Output the (x, y) coordinate of the center of the cell containing the given text.  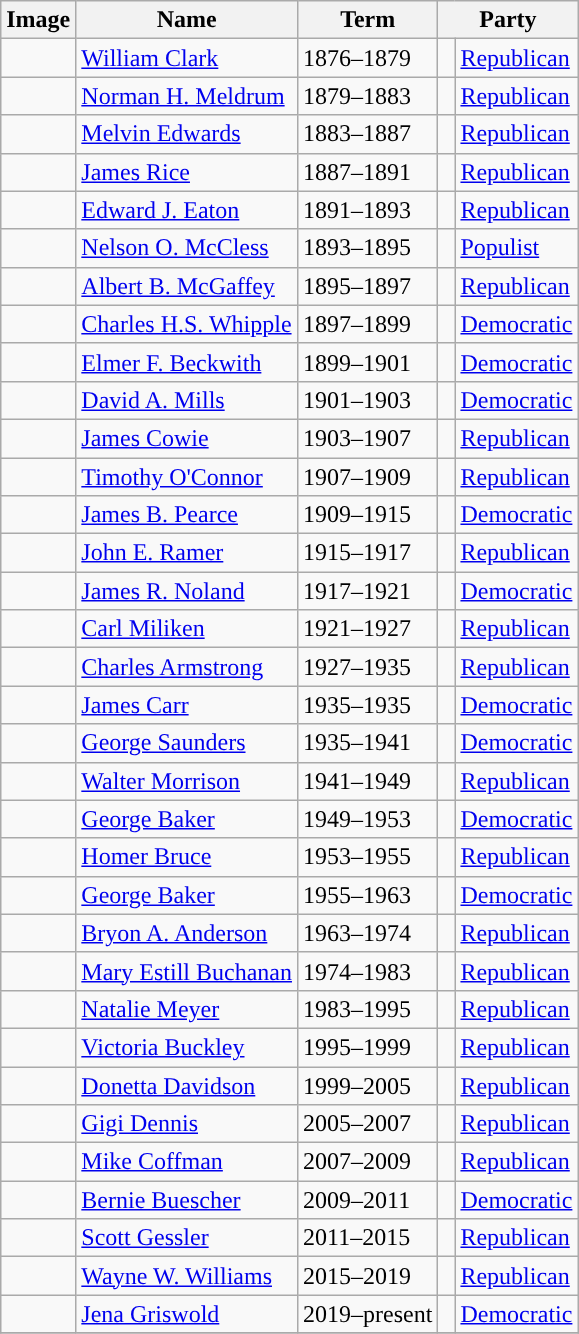
James Cowie (187, 438)
1903–1907 (367, 438)
2007–2009 (367, 1162)
1893–1895 (367, 248)
Homer Bruce (187, 857)
Albert B. McGaffey (187, 286)
Mike Coffman (187, 1162)
1941–1949 (367, 781)
Party (508, 20)
Bernie Buescher (187, 1200)
Wayne W. Williams (187, 1276)
James Carr (187, 705)
James B. Pearce (187, 515)
Image (38, 20)
David A. Mills (187, 400)
Charles H.S. Whipple (187, 324)
1995–1999 (367, 1047)
William Clark (187, 58)
Walter Morrison (187, 781)
1895–1897 (367, 286)
1897–1899 (367, 324)
James Rice (187, 172)
Scott Gessler (187, 1238)
1921–1927 (367, 629)
Natalie Meyer (187, 1009)
Elmer F. Beckwith (187, 362)
1953–1955 (367, 857)
Melvin Edwards (187, 134)
James R. Noland (187, 591)
George Saunders (187, 743)
1876–1879 (367, 58)
2009–2011 (367, 1200)
1963–1974 (367, 933)
Populist (516, 248)
1883–1887 (367, 134)
Edward J. Eaton (187, 210)
Name (187, 20)
2015–2019 (367, 1276)
1879–1883 (367, 96)
Jena Griswold (187, 1314)
1887–1891 (367, 172)
Bryon A. Anderson (187, 933)
1915–1917 (367, 553)
2011–2015 (367, 1238)
Carl Miliken (187, 629)
2019–present (367, 1314)
Norman H. Meldrum (187, 96)
1955–1963 (367, 895)
2005–2007 (367, 1124)
1891–1893 (367, 210)
Victoria Buckley (187, 1047)
John E. Ramer (187, 553)
1949–1953 (367, 819)
1999–2005 (367, 1085)
1909–1915 (367, 515)
Term (367, 20)
Gigi Dennis (187, 1124)
Timothy O'Connor (187, 477)
1907–1909 (367, 477)
Donetta Davidson (187, 1085)
Mary Estill Buchanan (187, 971)
1917–1921 (367, 591)
1901–1903 (367, 400)
1935–1935 (367, 705)
1927–1935 (367, 667)
Nelson O. McCless (187, 248)
Charles Armstrong (187, 667)
1974–1983 (367, 971)
1935–1941 (367, 743)
1899–1901 (367, 362)
1983–1995 (367, 1009)
